Extract the (X, Y) coordinate from the center of the cell holding the provided text.  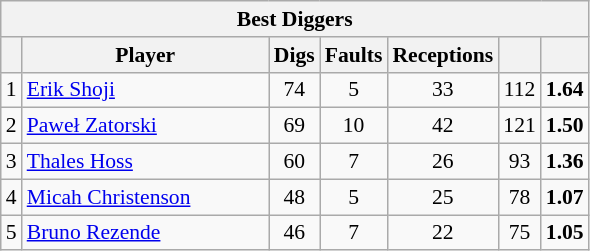
121 (520, 126)
112 (520, 90)
Paweł Zatorski (146, 126)
1.36 (565, 162)
Micah Christenson (146, 197)
75 (520, 233)
60 (294, 162)
1.05 (565, 233)
4 (12, 197)
Receptions (442, 55)
1.07 (565, 197)
42 (442, 126)
93 (520, 162)
Faults (354, 55)
74 (294, 90)
Erik Shoji (146, 90)
48 (294, 197)
1.64 (565, 90)
25 (442, 197)
2 (12, 126)
Digs (294, 55)
3 (12, 162)
33 (442, 90)
Bruno Rezende (146, 233)
46 (294, 233)
1.50 (565, 126)
10 (354, 126)
26 (442, 162)
Thales Hoss (146, 162)
Best Diggers (295, 19)
22 (442, 233)
1 (12, 90)
69 (294, 126)
Player (146, 55)
78 (520, 197)
